Return (X, Y) of the center of cell containing provided text 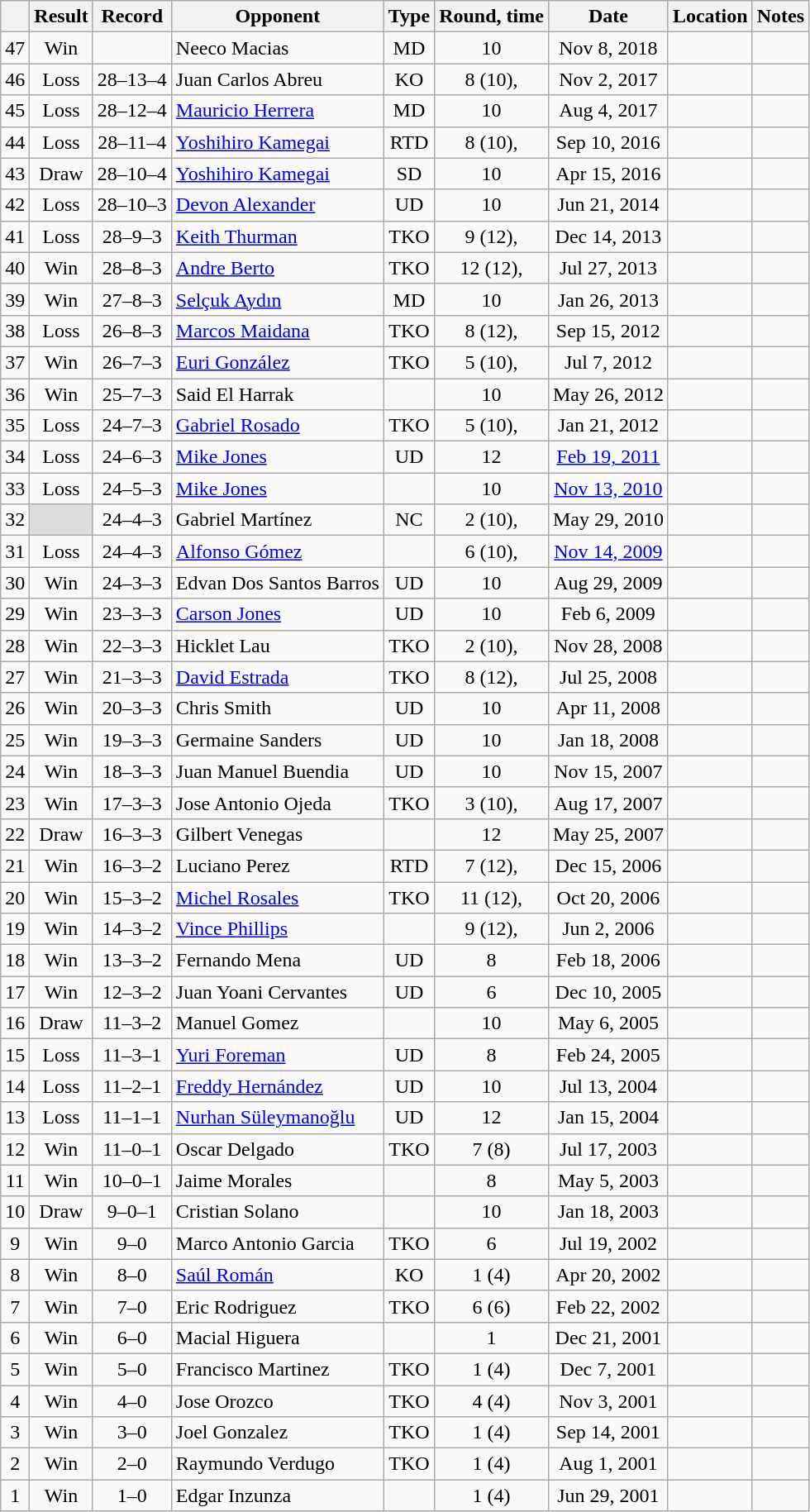
Mauricio Herrera (278, 111)
Sep 10, 2016 (608, 142)
33 (15, 489)
28–11–4 (132, 142)
Jul 17, 2003 (608, 1149)
Euri González (278, 362)
42 (15, 205)
Jun 29, 2001 (608, 1495)
28–13–4 (132, 79)
45 (15, 111)
NC (408, 520)
11 (15, 1181)
39 (15, 299)
Apr 20, 2002 (608, 1275)
6 (10), (492, 551)
May 29, 2010 (608, 520)
Dec 15, 2006 (608, 866)
Marco Antonio Garcia (278, 1243)
Gabriel Martínez (278, 520)
Carson Jones (278, 614)
Jul 13, 2004 (608, 1086)
David Estrada (278, 677)
Yuri Foreman (278, 1055)
Sep 15, 2012 (608, 331)
20 (15, 897)
Aug 29, 2009 (608, 583)
Feb 18, 2006 (608, 961)
8–0 (132, 1275)
6 (6) (492, 1306)
16–3–3 (132, 834)
Opponent (278, 17)
15–3–2 (132, 897)
24–7–3 (132, 426)
3 (15, 1433)
23 (15, 803)
Raymundo Verdugo (278, 1464)
Date (608, 17)
Aug 4, 2017 (608, 111)
Dec 21, 2001 (608, 1338)
Jul 27, 2013 (608, 268)
43 (15, 174)
44 (15, 142)
28–12–4 (132, 111)
Oscar Delgado (278, 1149)
Saúl Román (278, 1275)
Jan 21, 2012 (608, 426)
Nov 2, 2017 (608, 79)
May 5, 2003 (608, 1181)
Jul 7, 2012 (608, 362)
Location (710, 17)
28–10–3 (132, 205)
9–0–1 (132, 1212)
22–3–3 (132, 646)
Jan 18, 2003 (608, 1212)
Juan Carlos Abreu (278, 79)
Chris Smith (278, 708)
Fernando Mena (278, 961)
Jose Orozco (278, 1401)
17 (15, 992)
5–0 (132, 1369)
37 (15, 362)
9 (15, 1243)
27 (15, 677)
26–7–3 (132, 362)
Michel Rosales (278, 897)
7 (8) (492, 1149)
Dec 7, 2001 (608, 1369)
12–3–2 (132, 992)
Edgar Inzunza (278, 1495)
Nurhan Süleymanoğlu (278, 1118)
40 (15, 268)
Nov 15, 2007 (608, 771)
Vince Phillips (278, 929)
Selçuk Aydın (278, 299)
Francisco Martinez (278, 1369)
Luciano Perez (278, 866)
7 (15, 1306)
Dec 10, 2005 (608, 992)
Neeco Macias (278, 48)
May 25, 2007 (608, 834)
Alfonso Gómez (278, 551)
Jan 26, 2013 (608, 299)
Said El Harrak (278, 394)
Nov 14, 2009 (608, 551)
28–10–4 (132, 174)
Nov 13, 2010 (608, 489)
Nov 3, 2001 (608, 1401)
Germaine Sanders (278, 740)
11–3–2 (132, 1023)
Jun 21, 2014 (608, 205)
28–9–3 (132, 236)
4 (4) (492, 1401)
41 (15, 236)
25–7–3 (132, 394)
Record (132, 17)
38 (15, 331)
Jaime Morales (278, 1181)
16 (15, 1023)
11–3–1 (132, 1055)
24–3–3 (132, 583)
29 (15, 614)
Jan 15, 2004 (608, 1118)
Feb 6, 2009 (608, 614)
24 (15, 771)
Jun 2, 2006 (608, 929)
Apr 11, 2008 (608, 708)
Jul 25, 2008 (608, 677)
May 6, 2005 (608, 1023)
46 (15, 79)
47 (15, 48)
Andre Berto (278, 268)
Jan 18, 2008 (608, 740)
Nov 28, 2008 (608, 646)
18 (15, 961)
22 (15, 834)
27–8–3 (132, 299)
30 (15, 583)
14–3–2 (132, 929)
Gabriel Rosado (278, 426)
Dec 14, 2013 (608, 236)
Macial Higuera (278, 1338)
19 (15, 929)
Feb 19, 2011 (608, 457)
7–0 (132, 1306)
Jul 19, 2002 (608, 1243)
11 (12), (492, 897)
Manuel Gomez (278, 1023)
Joel Gonzalez (278, 1433)
1–0 (132, 1495)
Feb 24, 2005 (608, 1055)
19–3–3 (132, 740)
Notes (780, 17)
7 (12), (492, 866)
2 (15, 1464)
35 (15, 426)
May 26, 2012 (608, 394)
Aug 1, 2001 (608, 1464)
4–0 (132, 1401)
23–3–3 (132, 614)
13–3–2 (132, 961)
Hicklet Lau (278, 646)
Result (61, 17)
Round, time (492, 17)
Cristian Solano (278, 1212)
9–0 (132, 1243)
17–3–3 (132, 803)
12 (12), (492, 268)
Keith Thurman (278, 236)
Edvan Dos Santos Barros (278, 583)
Juan Yoani Cervantes (278, 992)
21 (15, 866)
Type (408, 17)
20–3–3 (132, 708)
24–5–3 (132, 489)
Devon Alexander (278, 205)
Juan Manuel Buendia (278, 771)
25 (15, 740)
Freddy Hernández (278, 1086)
Aug 17, 2007 (608, 803)
Feb 22, 2002 (608, 1306)
21–3–3 (132, 677)
3 (10), (492, 803)
SD (408, 174)
36 (15, 394)
Eric Rodriguez (278, 1306)
5 (15, 1369)
3–0 (132, 1433)
14 (15, 1086)
2–0 (132, 1464)
26 (15, 708)
31 (15, 551)
6–0 (132, 1338)
24–6–3 (132, 457)
Oct 20, 2006 (608, 897)
32 (15, 520)
10–0–1 (132, 1181)
Apr 15, 2016 (608, 174)
26–8–3 (132, 331)
Nov 8, 2018 (608, 48)
18–3–3 (132, 771)
11–2–1 (132, 1086)
15 (15, 1055)
28 (15, 646)
4 (15, 1401)
Jose Antonio Ojeda (278, 803)
11–0–1 (132, 1149)
Sep 14, 2001 (608, 1433)
Gilbert Venegas (278, 834)
34 (15, 457)
16–3–2 (132, 866)
28–8–3 (132, 268)
13 (15, 1118)
11–1–1 (132, 1118)
Marcos Maidana (278, 331)
